Search for the cell housing the specified text and yield its [x, y] center coordinate. 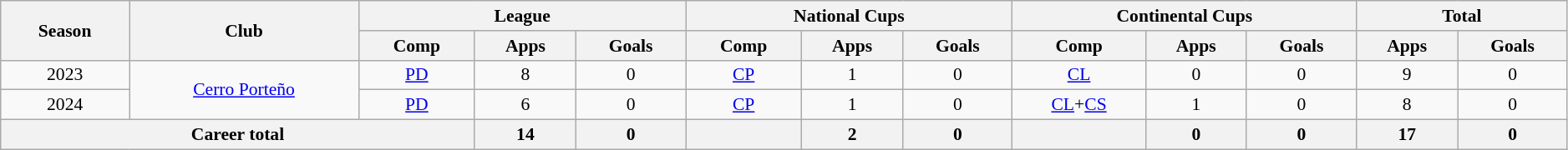
14 [525, 135]
Club [244, 30]
League [523, 16]
Career total [238, 135]
Continental Cups [1185, 16]
2023 [65, 75]
National Cups [849, 16]
CL [1079, 75]
Cerro Porteño [244, 90]
CL+CS [1079, 105]
2024 [65, 105]
Total [1462, 16]
Season [65, 30]
2 [852, 135]
6 [525, 105]
17 [1407, 135]
9 [1407, 75]
